Identify which cell holds the provided text, then report its (x, y) central coordinate. 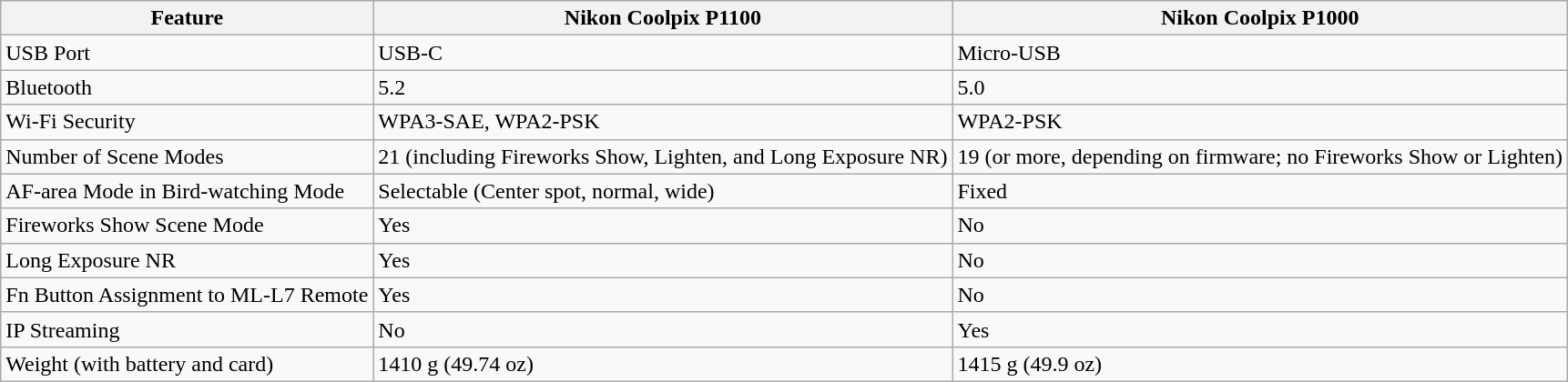
Micro-USB (1260, 53)
Wi-Fi Security (188, 122)
Selectable (Center spot, normal, wide) (663, 191)
WPA3-SAE, WPA2-PSK (663, 122)
19 (or more, depending on firmware; no Fireworks Show or Lighten) (1260, 156)
21 (including Fireworks Show, Lighten, and Long Exposure NR) (663, 156)
1410 g (49.74 oz) (663, 364)
Number of Scene Modes (188, 156)
Fireworks Show Scene Mode (188, 226)
USB Port (188, 53)
AF-area Mode in Bird-watching Mode (188, 191)
WPA2-PSK (1260, 122)
USB-C (663, 53)
5.2 (663, 87)
5.0 (1260, 87)
Fixed (1260, 191)
1415 g (49.9 oz) (1260, 364)
Long Exposure NR (188, 260)
IP Streaming (188, 329)
Nikon Coolpix P1100 (663, 18)
Feature (188, 18)
Nikon Coolpix P1000 (1260, 18)
Weight (with battery and card) (188, 364)
Bluetooth (188, 87)
Fn Button Assignment to ML-L7 Remote (188, 295)
